Identify which cell holds the provided text, then report its (X, Y) central coordinate. 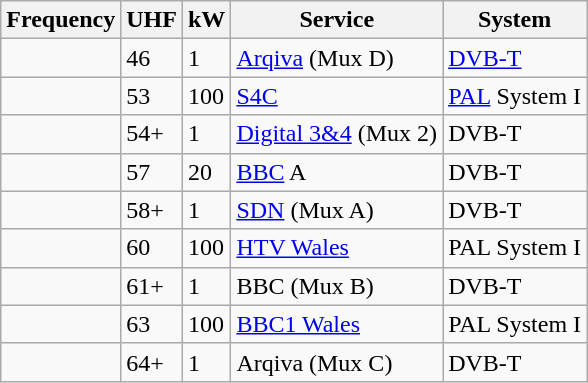
54+ (152, 134)
64+ (152, 362)
57 (152, 172)
kW (206, 20)
BBC1 Wales (337, 324)
53 (152, 96)
BBC (Mux B) (337, 286)
Arqiva (Mux C) (337, 362)
BBC A (337, 172)
UHF (152, 20)
61+ (152, 286)
Service (337, 20)
63 (152, 324)
60 (152, 248)
58+ (152, 210)
Digital 3&4 (Mux 2) (337, 134)
System (515, 20)
Arqiva (Mux D) (337, 58)
SDN (Mux A) (337, 210)
S4C (337, 96)
HTV Wales (337, 248)
Frequency (61, 20)
46 (152, 58)
20 (206, 172)
